Extract the (x, y) coordinate from the center of the cell holding the provided text.  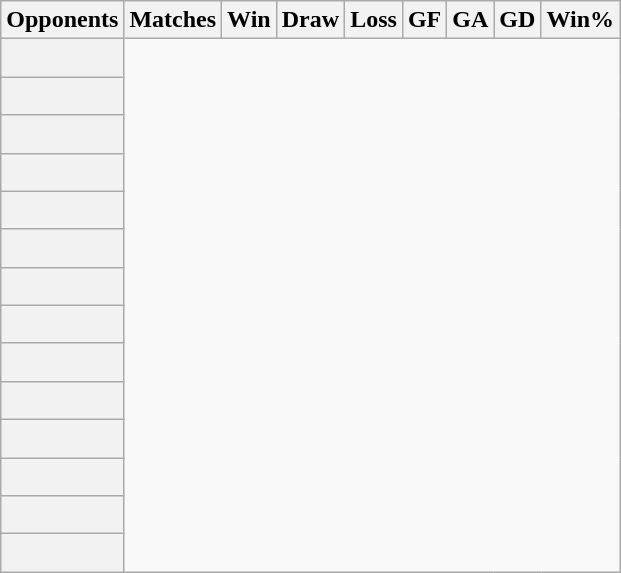
Matches (173, 20)
Loss (374, 20)
Win% (580, 20)
Win (250, 20)
Draw (310, 20)
GF (424, 20)
GD (518, 20)
Opponents (62, 20)
GA (470, 20)
